Output the (x, y) coordinate of the center of the cell containing the given text.  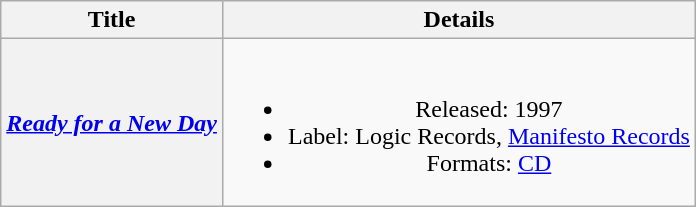
Details (458, 20)
Released: 1997Label: Logic Records, Manifesto RecordsFormats: CD (458, 122)
Title (112, 20)
Ready for a New Day (112, 122)
